Find where the given text appears and provide that cell's center as (x, y) coordinate. 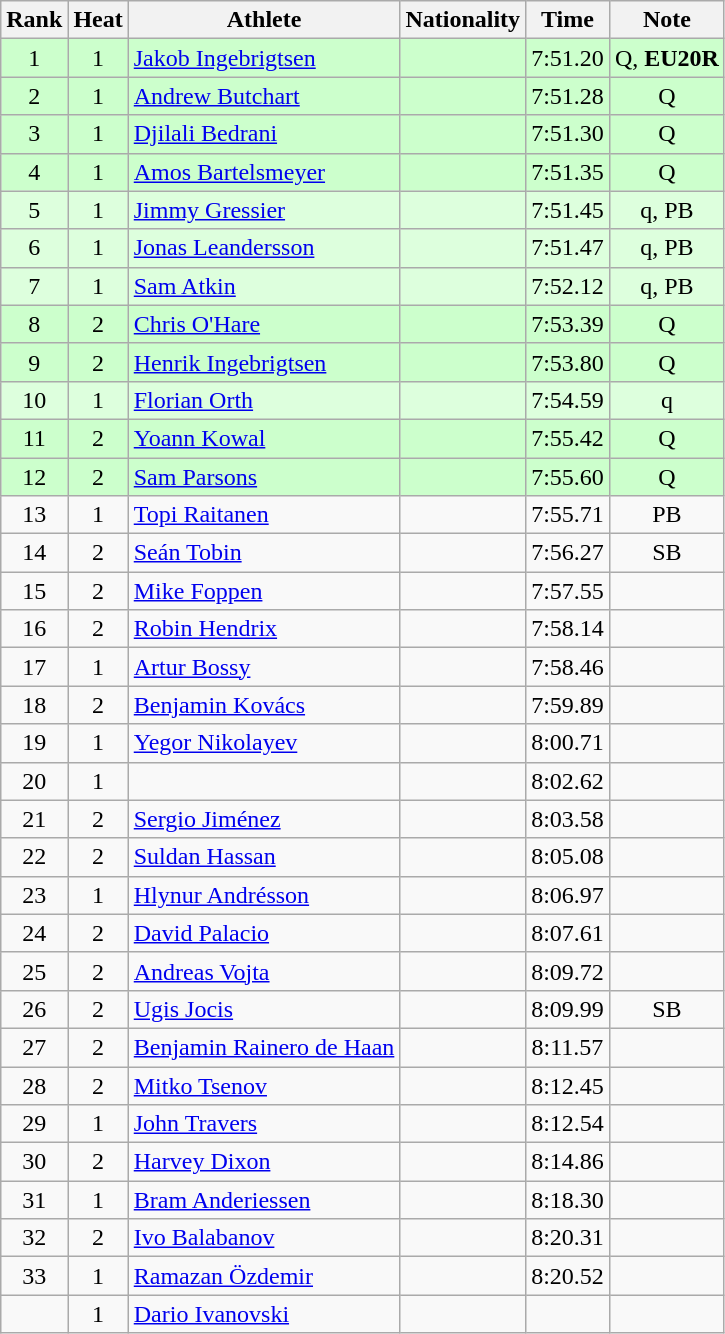
8:06.97 (568, 895)
Harvey Dixon (264, 1162)
Time (568, 20)
Bram Anderiessen (264, 1200)
7:56.27 (568, 553)
q (666, 400)
7:53.39 (568, 324)
24 (34, 933)
Hlynur Andrésson (264, 895)
7:55.42 (568, 438)
Suldan Hassan (264, 857)
21 (34, 819)
7:51.20 (568, 58)
Chris O'Hare (264, 324)
7:54.59 (568, 400)
5 (34, 210)
12 (34, 477)
Andreas Vojta (264, 971)
Seán Tobin (264, 553)
3 (34, 134)
10 (34, 400)
32 (34, 1238)
Rank (34, 20)
Jakob Ingebrigtsen (264, 58)
6 (34, 248)
7:51.35 (568, 172)
Mitko Tsenov (264, 1085)
PB (666, 515)
Dario Ivanovski (264, 1314)
7:58.46 (568, 667)
7:53.80 (568, 362)
Artur Bossy (264, 667)
7:51.30 (568, 134)
Jimmy Gressier (264, 210)
4 (34, 172)
27 (34, 1047)
25 (34, 971)
Note (666, 20)
Yegor Nikolayev (264, 743)
8:09.72 (568, 971)
8:07.61 (568, 933)
29 (34, 1124)
30 (34, 1162)
7 (34, 286)
8:14.86 (568, 1162)
28 (34, 1085)
Jonas Leandersson (264, 248)
Q, EU20R (666, 58)
16 (34, 629)
David Palacio (264, 933)
7:59.89 (568, 705)
8:11.57 (568, 1047)
11 (34, 438)
Ugis Jocis (264, 1009)
8:03.58 (568, 819)
13 (34, 515)
Amos Bartelsmeyer (264, 172)
8 (34, 324)
8:00.71 (568, 743)
Henrik Ingebrigtsen (264, 362)
Heat (98, 20)
19 (34, 743)
Sam Atkin (264, 286)
7:51.28 (568, 96)
8:12.54 (568, 1124)
Florian Orth (264, 400)
33 (34, 1276)
7:58.14 (568, 629)
Robin Hendrix (264, 629)
15 (34, 591)
Sergio Jiménez (264, 819)
8:02.62 (568, 781)
Topi Raitanen (264, 515)
Andrew Butchart (264, 96)
Benjamin Rainero de Haan (264, 1047)
31 (34, 1200)
20 (34, 781)
9 (34, 362)
22 (34, 857)
Sam Parsons (264, 477)
8:20.52 (568, 1276)
26 (34, 1009)
8:20.31 (568, 1238)
Nationality (463, 20)
7:52.12 (568, 286)
Athlete (264, 20)
14 (34, 553)
7:51.45 (568, 210)
7:55.71 (568, 515)
8:18.30 (568, 1200)
8:12.45 (568, 1085)
Djilali Bedrani (264, 134)
Ramazan Özdemir (264, 1276)
7:55.60 (568, 477)
7:57.55 (568, 591)
18 (34, 705)
John Travers (264, 1124)
Mike Foppen (264, 591)
8:09.99 (568, 1009)
7:51.47 (568, 248)
Ivo Balabanov (264, 1238)
17 (34, 667)
23 (34, 895)
Benjamin Kovács (264, 705)
Yoann Kowal (264, 438)
8:05.08 (568, 857)
